Scan for the cell matching the given text and deliver its (X, Y) coordinate at center. 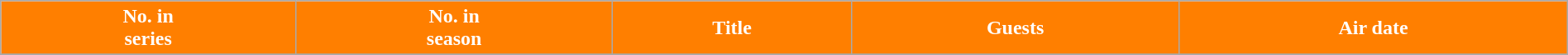
Air date (1374, 28)
Guests (1015, 28)
Title (733, 28)
No. inseason (455, 28)
No. inseries (149, 28)
